Output the [X, Y] coordinate of the center of the cell containing the given text.  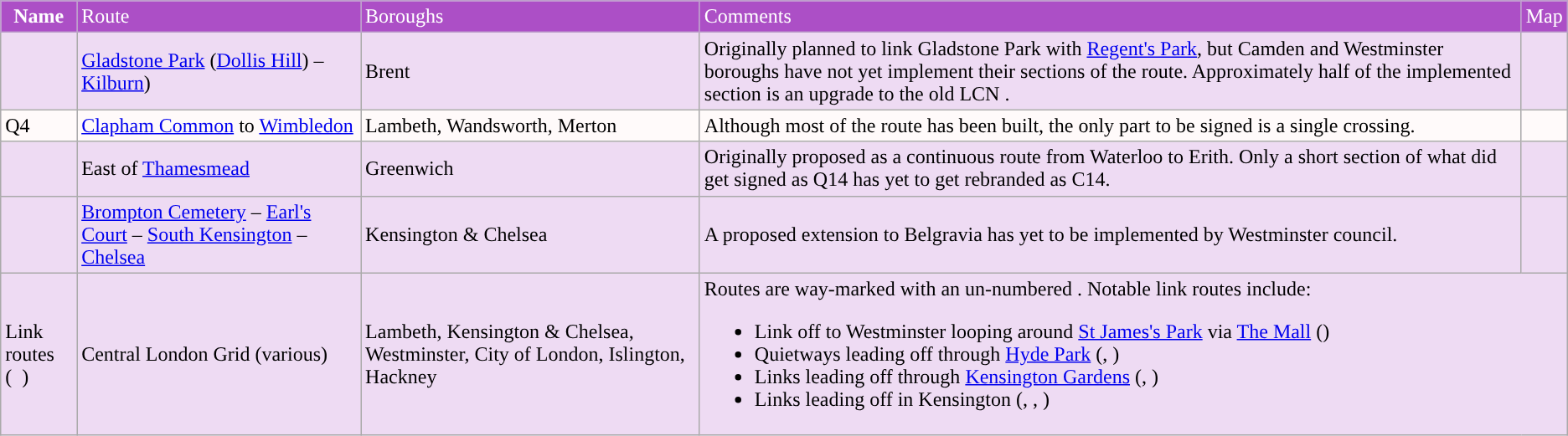
Link routes ( ) [39, 354]
Boroughs [531, 17]
Gladstone Park (Dollis Hill) – Kilburn) [219, 71]
Q4 [39, 126]
Route [219, 17]
Greenwich [531, 169]
Although most of the route has been built, the only part to be signed is a single crossing. [1111, 126]
East of Thamesmead [219, 169]
Brent [531, 71]
Name [39, 17]
Kensington & Chelsea [531, 234]
Central London Grid (various) [219, 354]
A proposed extension to Belgravia has yet to be implemented by Westminster council. [1111, 234]
Lambeth, Kensington & Chelsea, Westminster, City of London, Islington, Hackney [531, 354]
Comments [1111, 17]
Brompton Cemetery – Earl's Court – South Kensington – Chelsea [219, 234]
Lambeth, Wandsworth, Merton [531, 126]
Map [1545, 17]
Clapham Common to Wimbledon [219, 126]
Originally proposed as a continuous route from Waterloo to Erith. Only a short section of what did get signed as Q14 has yet to get rebranded as C14. [1111, 169]
